Extract the [x, y] coordinate from the center of the cell holding the provided text.  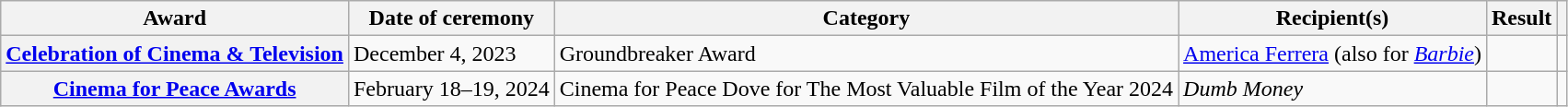
Award [175, 18]
Dumb Money [1333, 89]
Recipient(s) [1333, 18]
December 4, 2023 [451, 53]
Celebration of Cinema & Television [175, 53]
February 18–19, 2024 [451, 89]
Category [865, 18]
Cinema for Peace Awards [175, 89]
Date of ceremony [451, 18]
Groundbreaker Award [865, 53]
Result [1521, 18]
America Ferrera (also for Barbie) [1333, 53]
Cinema for Peace Dove for The Most Valuable Film of the Year 2024 [865, 89]
